Provide the (x, y) coordinate of the cell's center where the given text is located.  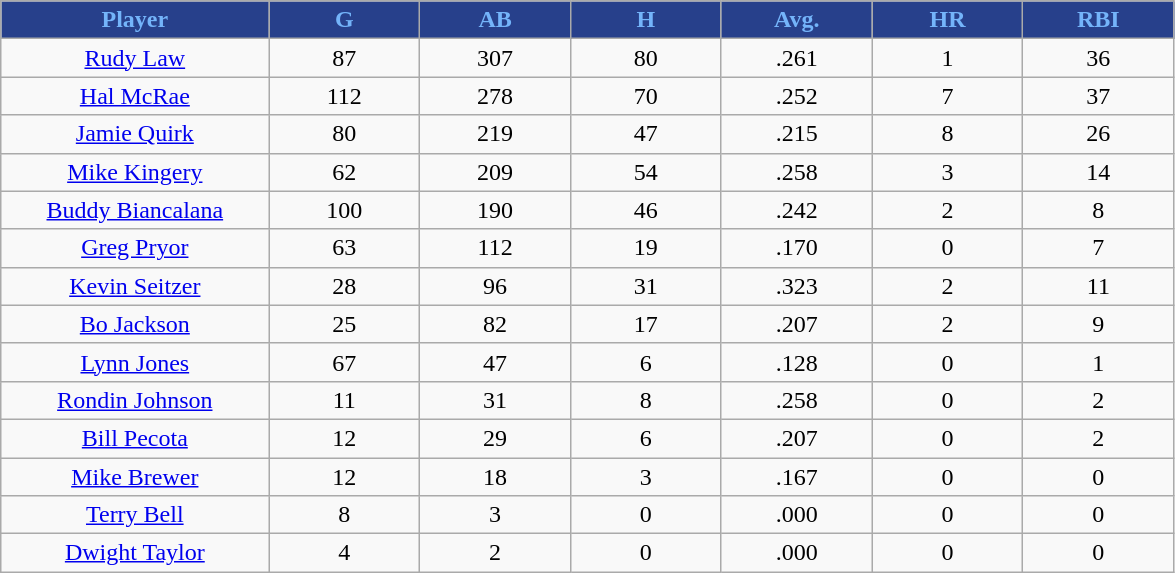
.261 (796, 58)
19 (646, 248)
AB (496, 20)
29 (496, 438)
70 (646, 96)
28 (344, 286)
Rondin Johnson (135, 400)
18 (496, 477)
219 (496, 134)
209 (496, 172)
.170 (796, 248)
Jamie Quirk (135, 134)
Bill Pecota (135, 438)
.128 (796, 362)
96 (496, 286)
307 (496, 58)
190 (496, 210)
.242 (796, 210)
HR (948, 20)
4 (344, 553)
46 (646, 210)
Greg Pryor (135, 248)
Hal McRae (135, 96)
82 (496, 324)
14 (1098, 172)
54 (646, 172)
37 (1098, 96)
Dwight Taylor (135, 553)
278 (496, 96)
H (646, 20)
.167 (796, 477)
Mike Brewer (135, 477)
.252 (796, 96)
100 (344, 210)
Player (135, 20)
Lynn Jones (135, 362)
63 (344, 248)
Buddy Biancalana (135, 210)
17 (646, 324)
87 (344, 58)
36 (1098, 58)
Bo Jackson (135, 324)
62 (344, 172)
Rudy Law (135, 58)
G (344, 20)
26 (1098, 134)
.323 (796, 286)
Mike Kingery (135, 172)
RBI (1098, 20)
9 (1098, 324)
25 (344, 324)
67 (344, 362)
Avg. (796, 20)
Kevin Seitzer (135, 286)
Terry Bell (135, 515)
.215 (796, 134)
